Search for the cell housing the specified text and yield its (x, y) center coordinate. 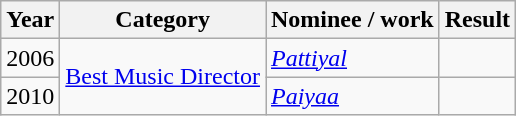
Best Music Director (163, 77)
Pattiyal (353, 58)
Paiyaa (353, 96)
Category (163, 20)
Nominee / work (353, 20)
Year (30, 20)
Result (477, 20)
2006 (30, 58)
2010 (30, 96)
